Return the [x, y] coordinate for the center point of the cell that contains the specified text.  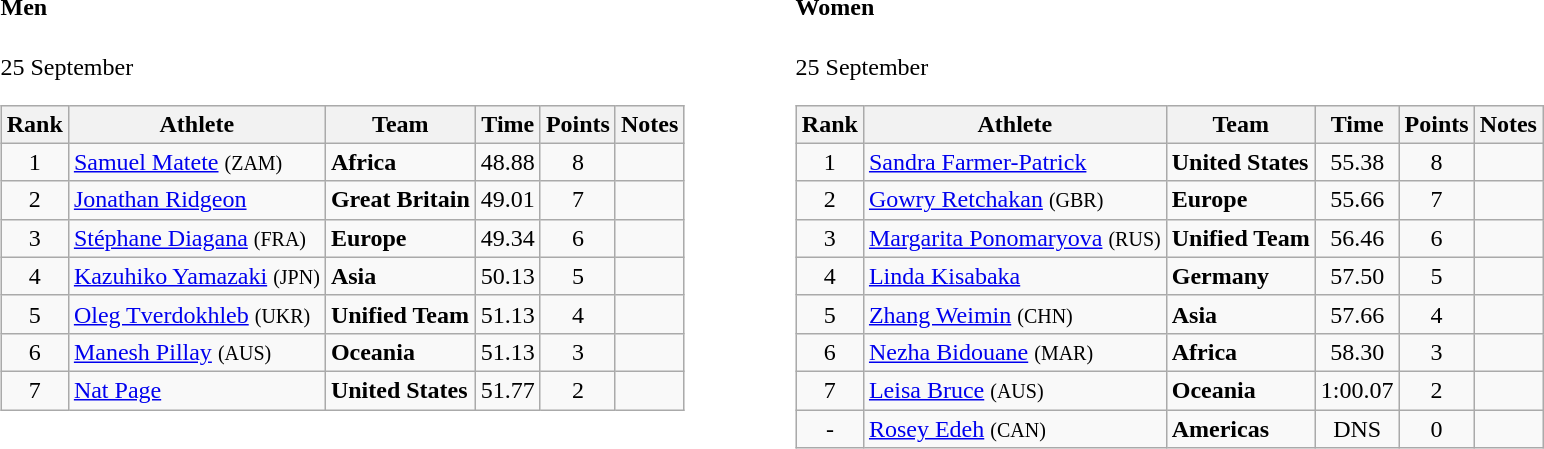
56.46 [1357, 238]
Linda Kisabaka [1014, 276]
51.77 [508, 390]
Gowry Retchakan (GBR) [1014, 200]
49.34 [508, 238]
Stéphane Diagana (FRA) [196, 238]
Oleg Tverdokhleb (UKR) [196, 314]
Americas [1240, 429]
58.30 [1357, 352]
Leisa Bruce (AUS) [1014, 390]
Nat Page [196, 390]
55.38 [1357, 162]
49.01 [508, 200]
DNS [1357, 429]
50.13 [508, 276]
Rosey Edeh (CAN) [1014, 429]
Nezha Bidouane (MAR) [1014, 352]
Samuel Matete (ZAM) [196, 162]
0 [1436, 429]
55.66 [1357, 200]
Zhang Weimin (CHN) [1014, 314]
Margarita Ponomaryova (RUS) [1014, 238]
Sandra Farmer-Patrick [1014, 162]
48.88 [508, 162]
Great Britain [400, 200]
57.66 [1357, 314]
57.50 [1357, 276]
1:00.07 [1357, 390]
Jonathan Ridgeon [196, 200]
Kazuhiko Yamazaki (JPN) [196, 276]
- [830, 429]
Germany [1240, 276]
Manesh Pillay (AUS) [196, 352]
